Return [X, Y] of the center of cell containing provided text 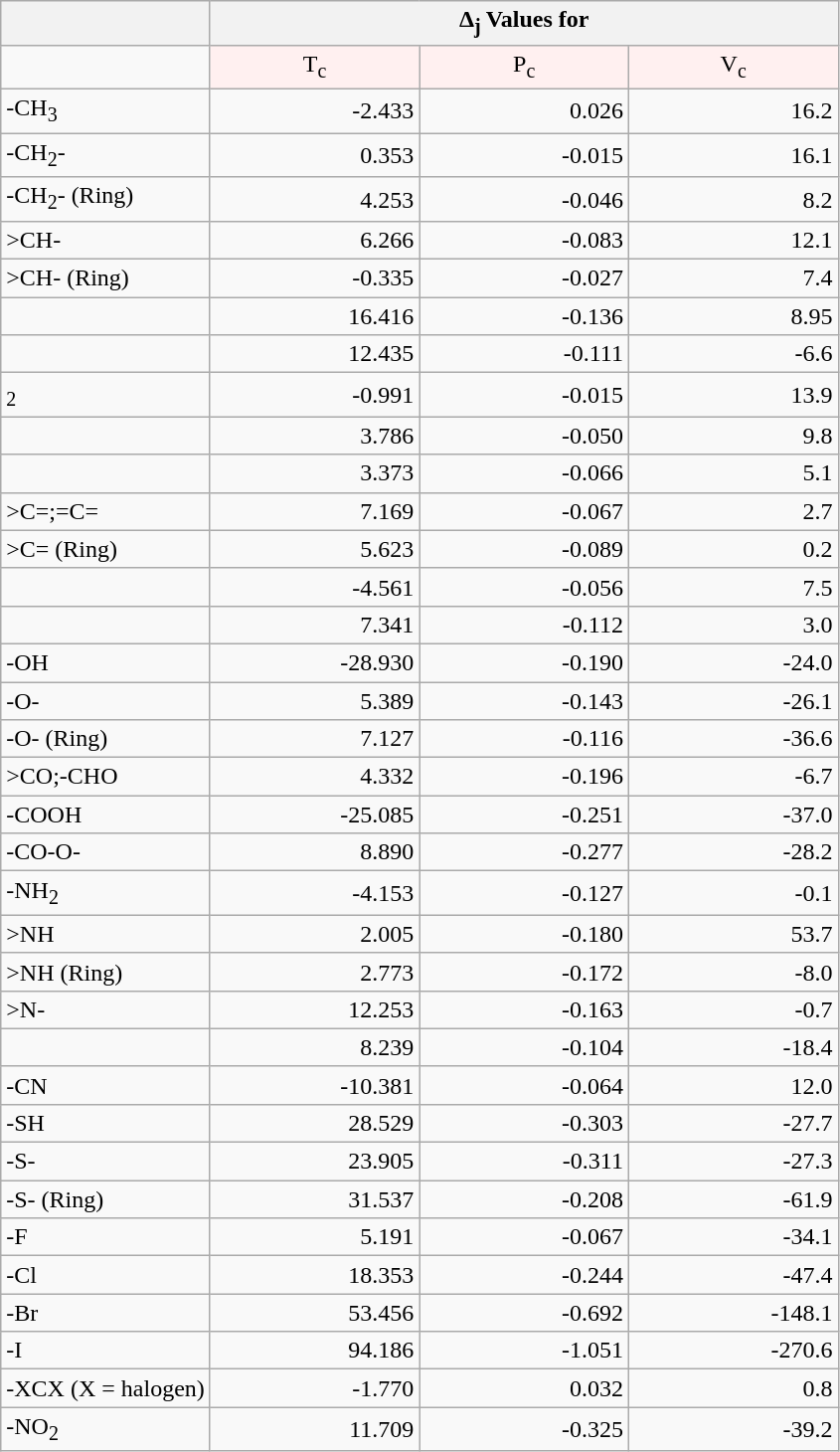
0.026 [525, 110]
-0.244 [525, 1275]
-O- [105, 701]
-6.6 [734, 354]
-CO-O- [105, 852]
-COOH [105, 815]
9.8 [734, 436]
7.5 [734, 587]
-0.172 [525, 972]
-24.0 [734, 662]
5.389 [314, 701]
12.1 [734, 240]
13.9 [734, 395]
>C= (Ring) [105, 549]
-0.311 [525, 1162]
-0.027 [525, 278]
-148.1 [734, 1313]
7.4 [734, 278]
16.1 [734, 155]
-0.180 [525, 934]
2 [105, 395]
8.239 [314, 1047]
>CH- (Ring) [105, 278]
-F [105, 1237]
-O- (Ring) [105, 739]
-1.051 [525, 1351]
-0.046 [525, 199]
-27.3 [734, 1162]
0.032 [525, 1388]
-0.196 [525, 777]
-26.1 [734, 701]
-0.251 [525, 815]
Tc [314, 67]
2.7 [734, 511]
-0.303 [525, 1123]
94.186 [314, 1351]
-36.6 [734, 739]
-47.4 [734, 1275]
-37.0 [734, 815]
-10.381 [314, 1085]
-0.143 [525, 701]
Δj Values for [524, 23]
0.8 [734, 1388]
-Br [105, 1313]
-0.056 [525, 587]
-1.770 [314, 1388]
11.709 [314, 1429]
-CH3 [105, 110]
7.341 [314, 625]
7.169 [314, 511]
-0.335 [314, 278]
23.905 [314, 1162]
8.95 [734, 316]
16.416 [314, 316]
>CO;-CHO [105, 777]
-34.1 [734, 1237]
Vc [734, 67]
-28.2 [734, 852]
53.7 [734, 934]
3.0 [734, 625]
-39.2 [734, 1429]
-0.692 [525, 1313]
>NH (Ring) [105, 972]
-0.1 [734, 893]
-0.066 [525, 473]
-I [105, 1351]
4.253 [314, 199]
53.456 [314, 1313]
-4.153 [314, 893]
-0.991 [314, 395]
-0.083 [525, 240]
-61.9 [734, 1199]
-4.561 [314, 587]
-0.127 [525, 893]
28.529 [314, 1123]
>N- [105, 1009]
16.2 [734, 110]
31.537 [314, 1199]
0.2 [734, 549]
-0.050 [525, 436]
-SH [105, 1123]
4.332 [314, 777]
-CH2- [105, 155]
-0.089 [525, 549]
-8.0 [734, 972]
-0.104 [525, 1047]
5.1 [734, 473]
-0.277 [525, 852]
-0.190 [525, 662]
>C=;=C= [105, 511]
-6.7 [734, 777]
7.127 [314, 739]
-Cl [105, 1275]
12.253 [314, 1009]
>NH [105, 934]
0.353 [314, 155]
2.773 [314, 972]
-0.163 [525, 1009]
-0.111 [525, 354]
-NO2 [105, 1429]
-0.116 [525, 739]
-270.6 [734, 1351]
-0.208 [525, 1199]
-0.112 [525, 625]
-0.064 [525, 1085]
8.2 [734, 199]
-CH2- (Ring) [105, 199]
5.191 [314, 1237]
-XCX (X = halogen) [105, 1388]
2.005 [314, 934]
-OH [105, 662]
3.373 [314, 473]
-NH2 [105, 893]
-28.930 [314, 662]
-27.7 [734, 1123]
-S- [105, 1162]
12.0 [734, 1085]
-2.433 [314, 110]
-S- (Ring) [105, 1199]
3.786 [314, 436]
>CH- [105, 240]
-25.085 [314, 815]
12.435 [314, 354]
-CN [105, 1085]
-0.7 [734, 1009]
5.623 [314, 549]
18.353 [314, 1275]
-0.325 [525, 1429]
-18.4 [734, 1047]
Pc [525, 67]
8.890 [314, 852]
6.266 [314, 240]
-0.136 [525, 316]
